For the text-containing cell, return its midpoint in (x, y) coordinate format. 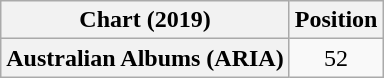
52 (336, 58)
Australian Albums (ARIA) (145, 58)
Chart (2019) (145, 20)
Position (336, 20)
